Capture the cell that displays the provided text and extract its [X, Y] central coordinate. 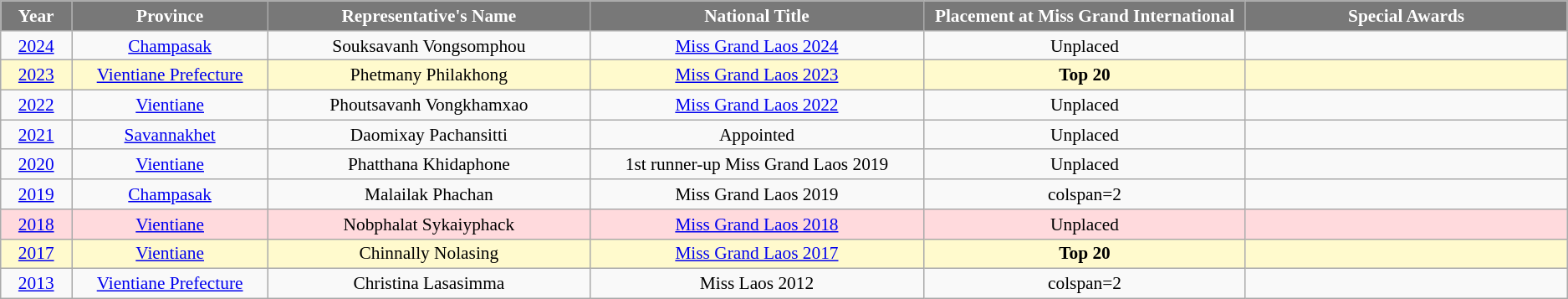
1st runner-up Miss Grand Laos 2019 [757, 165]
2020 [37, 165]
Appointed [757, 135]
Miss Grand Laos 2018 [757, 224]
Special Awards [1407, 16]
Placement at Miss Grand International [1085, 16]
Souksavanh Vongsomphou [430, 46]
Savannakhet [171, 135]
Phetmany Philakhong [430, 75]
2013 [37, 284]
2018 [37, 224]
Province [171, 16]
2017 [37, 254]
National Title [757, 16]
Daomixay Pachansitti [430, 135]
Malailak Phachan [430, 194]
Year [37, 16]
Miss Grand Laos 2019 [757, 194]
Nobphalat Sykaiyphack [430, 224]
Miss Grand Laos 2022 [757, 106]
Phatthana Khidaphone [430, 165]
Christina Lasasimma [430, 284]
Miss Laos 2012 [757, 284]
Miss Grand Laos 2024 [757, 46]
2024 [37, 46]
2022 [37, 106]
Miss Grand Laos 2023 [757, 75]
Phoutsavanh Vongkhamxao [430, 106]
2023 [37, 75]
Representative's Name [430, 16]
2021 [37, 135]
Miss Grand Laos 2017 [757, 254]
2019 [37, 194]
Chinnally Nolasing [430, 254]
